Return the (X, Y) coordinate for the center point of the cell that contains the specified text.  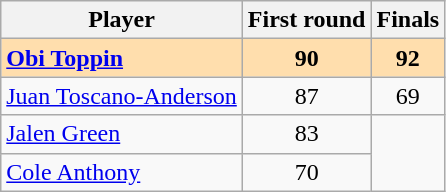
90 (306, 58)
Juan Toscano-Anderson (122, 96)
Obi Toppin (122, 58)
Jalen Green (122, 134)
87 (306, 96)
69 (408, 96)
First round (306, 20)
Cole Anthony (122, 172)
83 (306, 134)
Player (122, 20)
92 (408, 58)
Finals (408, 20)
70 (306, 172)
